From the cell containing the given text, extract its center point as (X, Y) coordinate. 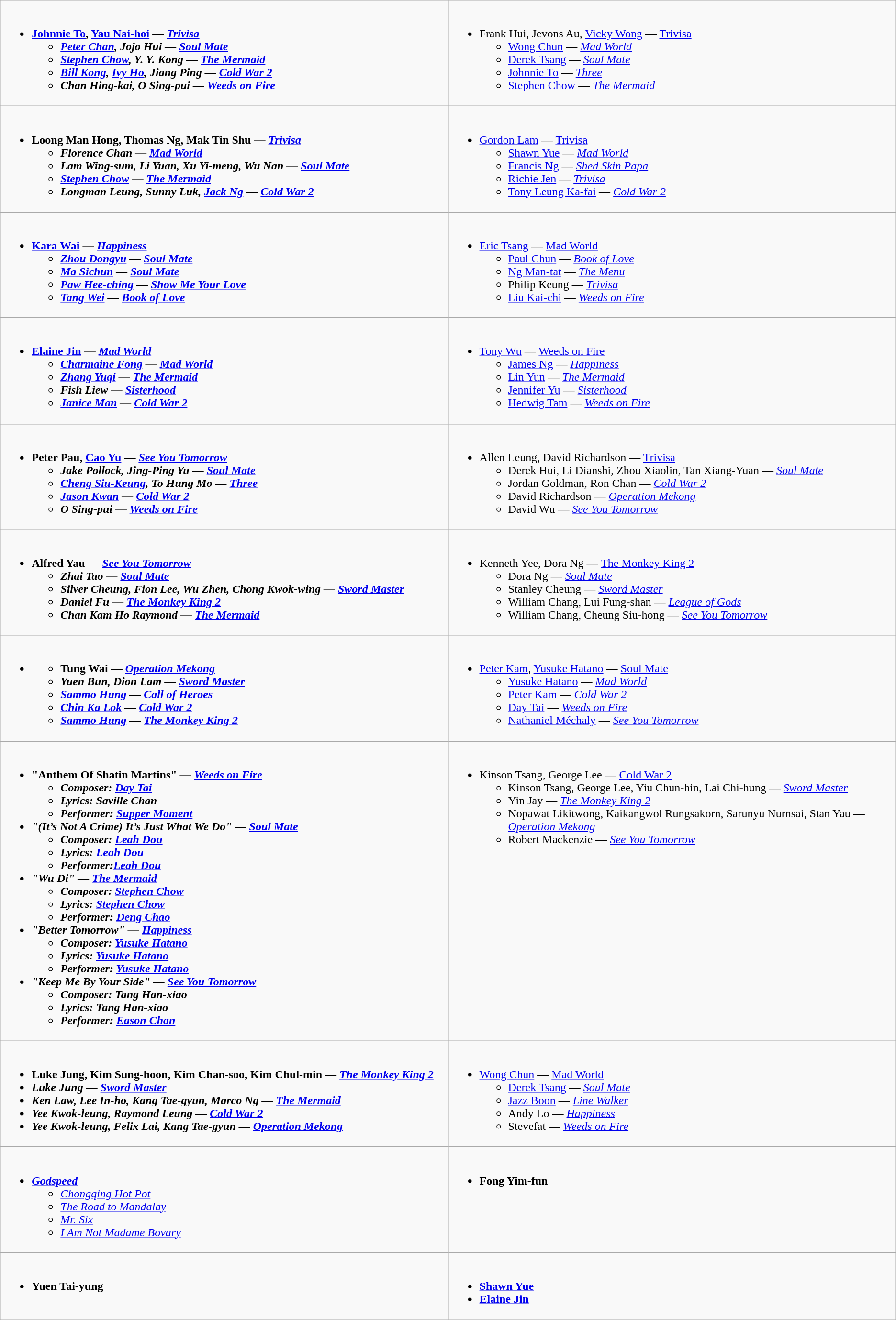
Tung Wai — Operation MekongYuen Bun, Dion Lam — Sword MasterSammo Hung — Call of HeroesChin Ka Lok — Cold War 2Sammo Hung — The Monkey King 2 (224, 688)
Yuen Tai-yung (224, 1286)
Fong Yim-fun (672, 1200)
Kara Wai — HappinessZhou Dongyu — Soul MateMa Sichun — Soul MatePaw Hee-ching — Show Me Your LoveTang Wei — Book of Love (224, 265)
Gordon Lam — TrivisaShawn Yue — Mad WorldFrancis Ng — Shed Skin PapaRichie Jen — TrivisaTony Leung Ka-fai — Cold War 2 (672, 159)
Godspeed Chongqing Hot Pot The Road to Mandalay Mr. Six I Am Not Madame Bovary (224, 1200)
Tony Wu — Weeds on FireJames Ng — HappinessLin Yun — The MermaidJennifer Yu — SisterhoodHedwig Tam — Weeds on Fire (672, 371)
Eric Tsang — Mad WorldPaul Chun — Book of LoveNg Man-tat — The MenuPhilip Keung — TrivisaLiu Kai-chi — Weeds on Fire (672, 265)
Frank Hui, Jevons Au, Vicky Wong — TrivisaWong Chun — Mad WorldDerek Tsang — Soul MateJohnnie To — ThreeStephen Chow — The Mermaid (672, 54)
Wong Chun — Mad WorldDerek Tsang — Soul MateJazz Boon — Line WalkerAndy Lo — HappinessStevefat — Weeds on Fire (672, 1094)
Shawn YueElaine Jin (672, 1286)
Peter Kam, Yusuke Hatano — Soul MateYusuke Hatano — Mad WorldPeter Kam — Cold War 2Day Tai — Weeds on FireNathaniel Méchaly — See You Tomorrow (672, 688)
Elaine Jin — Mad WorldCharmaine Fong — Mad WorldZhang Yuqi — The MermaidFish Liew — SisterhoodJanice Man — Cold War 2 (224, 371)
